Return (X, Y) of the center of cell containing provided text 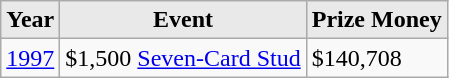
Event (183, 20)
$140,708 (376, 58)
$1,500 Seven-Card Stud (183, 58)
1997 (30, 58)
Year (30, 20)
Prize Money (376, 20)
